Identify which cell holds the provided text, then report its (x, y) central coordinate. 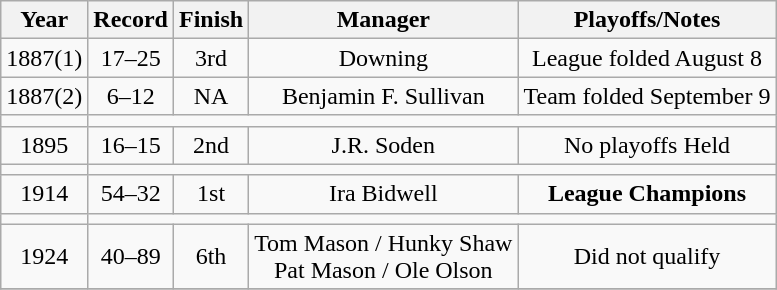
3rd (212, 58)
17–25 (131, 58)
Finish (212, 20)
1895 (44, 145)
1914 (44, 194)
Playoffs/Notes (647, 20)
6th (212, 256)
1887(2) (44, 96)
Tom Mason / Hunky Shaw Pat Mason / Ole Olson (384, 256)
Downing (384, 58)
League Champions (647, 194)
League folded August 8 (647, 58)
40–89 (131, 256)
1st (212, 194)
Record (131, 20)
Team folded September 9 (647, 96)
Manager (384, 20)
NA (212, 96)
1924 (44, 256)
16–15 (131, 145)
Benjamin F. Sullivan (384, 96)
No playoffs Held (647, 145)
Did not qualify (647, 256)
6–12 (131, 96)
2nd (212, 145)
Year (44, 20)
Ira Bidwell (384, 194)
J.R. Soden (384, 145)
54–32 (131, 194)
1887(1) (44, 58)
